Output the [X, Y] coordinate of the center of the cell containing the given text.  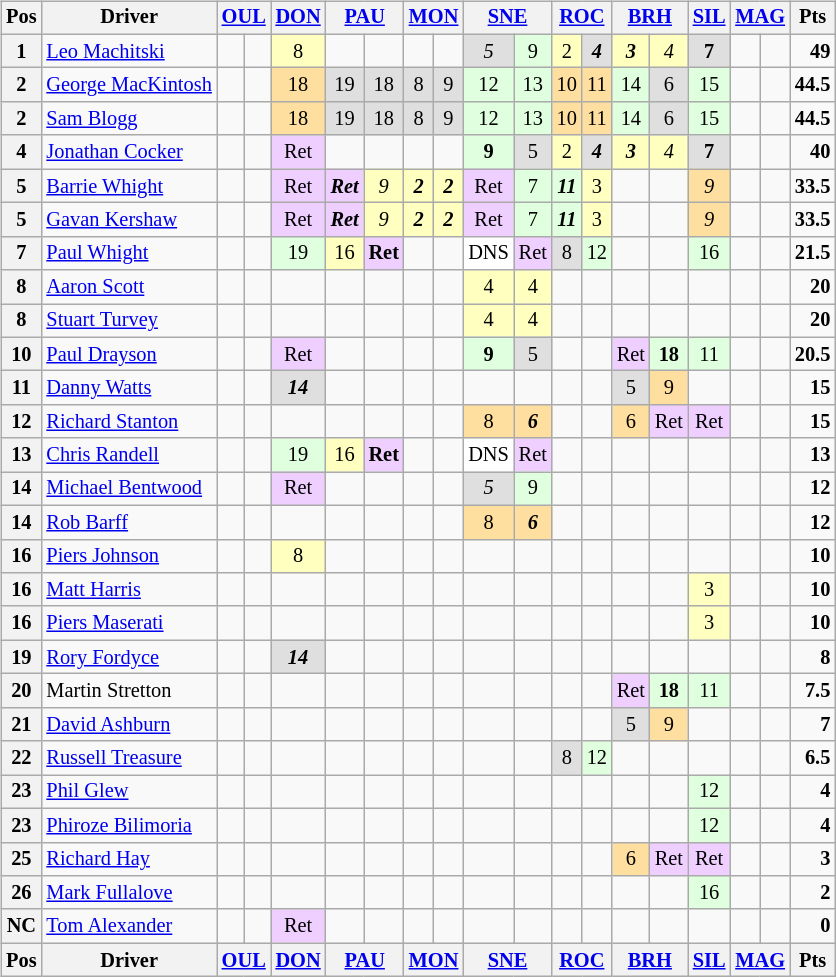
Phiroze Bilimoria [128, 825]
Tom Alexander [128, 926]
Mark Fullalove [128, 893]
Danny Watts [128, 388]
David Ashburn [128, 724]
NC [21, 926]
0 [812, 926]
Matt Harris [128, 590]
Stuart Turvey [128, 321]
Russell Treasure [128, 758]
Michael Bentwood [128, 489]
Richard Stanton [128, 422]
Paul Whight [128, 253]
21 [21, 724]
George MacKintosh [128, 85]
Barrie Whight [128, 186]
1 [21, 51]
Phil Glew [128, 792]
Sam Blogg [128, 119]
Piers Maserati [128, 623]
Rob Barff [128, 522]
Chris Randell [128, 455]
22 [21, 758]
Jonathan Cocker [128, 152]
20.5 [812, 354]
Piers Johnson [128, 556]
7.5 [812, 691]
49 [812, 51]
25 [21, 859]
21.5 [812, 253]
Rory Fordyce [128, 657]
6.5 [812, 758]
26 [21, 893]
Aaron Scott [128, 287]
Gavan Kershaw [128, 220]
Leo Machitski [128, 51]
Paul Drayson [128, 354]
Richard Hay [128, 859]
Martin Stretton [128, 691]
40 [812, 152]
